Locate the cell with the specified text and output its (X, Y) center coordinate. 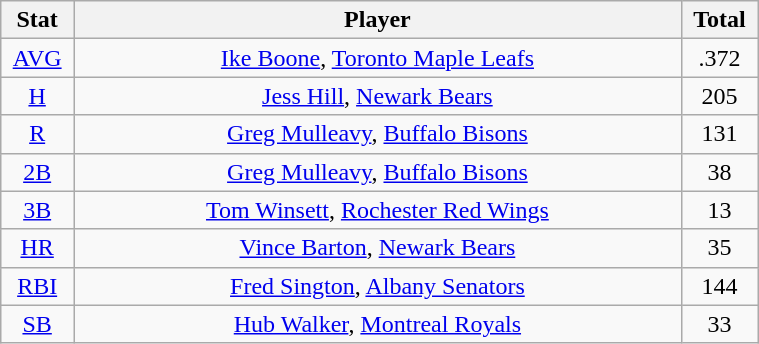
SB (38, 324)
2B (38, 172)
H (38, 96)
Jess Hill, Newark Bears (378, 96)
144 (719, 286)
Stat (38, 20)
Hub Walker, Montreal Royals (378, 324)
Vince Barton, Newark Bears (378, 248)
Player (378, 20)
38 (719, 172)
13 (719, 210)
3B (38, 210)
205 (719, 96)
.372 (719, 58)
HR (38, 248)
Tom Winsett, Rochester Red Wings (378, 210)
131 (719, 134)
35 (719, 248)
R (38, 134)
AVG (38, 58)
33 (719, 324)
RBI (38, 286)
Ike Boone, Toronto Maple Leafs (378, 58)
Fred Sington, Albany Senators (378, 286)
Total (719, 20)
